For the text-containing cell, return its midpoint in [x, y] coordinate format. 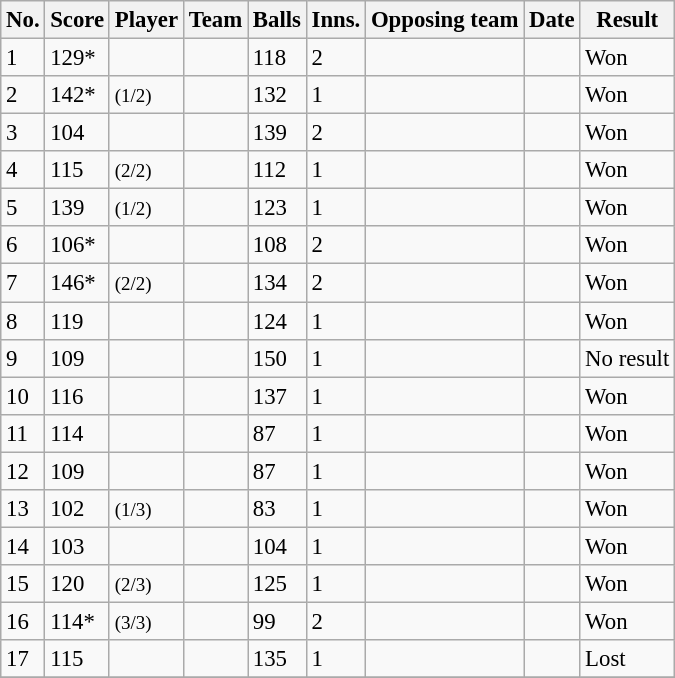
4 [23, 170]
114* [78, 621]
Team [215, 20]
16 [23, 621]
3 [23, 133]
116 [78, 396]
83 [278, 509]
Balls [278, 20]
112 [278, 170]
(2/3) [146, 584]
120 [78, 584]
6 [23, 245]
150 [278, 358]
11 [23, 433]
5 [23, 208]
Result [628, 20]
124 [278, 321]
Date [552, 20]
Player [146, 20]
142* [78, 95]
10 [23, 396]
Score [78, 20]
Inns. [336, 20]
103 [78, 546]
9 [23, 358]
132 [278, 95]
134 [278, 283]
108 [278, 245]
125 [278, 584]
Opposing team [445, 20]
15 [23, 584]
No. [23, 20]
No result [628, 358]
17 [23, 659]
123 [278, 208]
137 [278, 396]
129* [78, 58]
114 [78, 433]
146* [78, 283]
14 [23, 546]
119 [78, 321]
8 [23, 321]
(1/3) [146, 509]
(3/3) [146, 621]
118 [278, 58]
102 [78, 509]
7 [23, 283]
12 [23, 471]
99 [278, 621]
Lost [628, 659]
13 [23, 509]
135 [278, 659]
106* [78, 245]
